From the cell containing the given text, extract its center point as (x, y) coordinate. 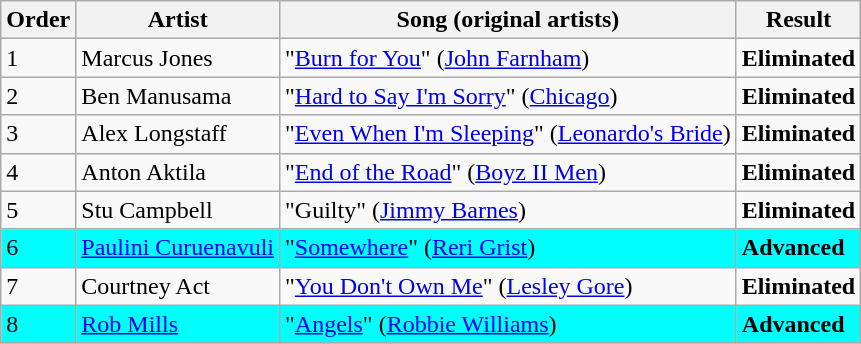
"Hard to Say I'm Sorry" (Chicago) (508, 96)
4 (38, 172)
Result (798, 20)
Anton Aktila (178, 172)
2 (38, 96)
"Burn for You" (John Farnham) (508, 58)
Marcus Jones (178, 58)
"Guilty" (Jimmy Barnes) (508, 210)
Song (original artists) (508, 20)
Paulini Curuenavuli (178, 248)
"Even When I'm Sleeping" (Leonardo's Bride) (508, 134)
"Somewhere" (Reri Grist) (508, 248)
Alex Longstaff (178, 134)
Rob Mills (178, 324)
Artist (178, 20)
Ben Manusama (178, 96)
"End of the Road" (Boyz II Men) (508, 172)
Courtney Act (178, 286)
6 (38, 248)
7 (38, 286)
"You Don't Own Me" (Lesley Gore) (508, 286)
3 (38, 134)
8 (38, 324)
Stu Campbell (178, 210)
"Angels" (Robbie Williams) (508, 324)
1 (38, 58)
Order (38, 20)
5 (38, 210)
